From the cell containing the given text, extract its center point as (x, y) coordinate. 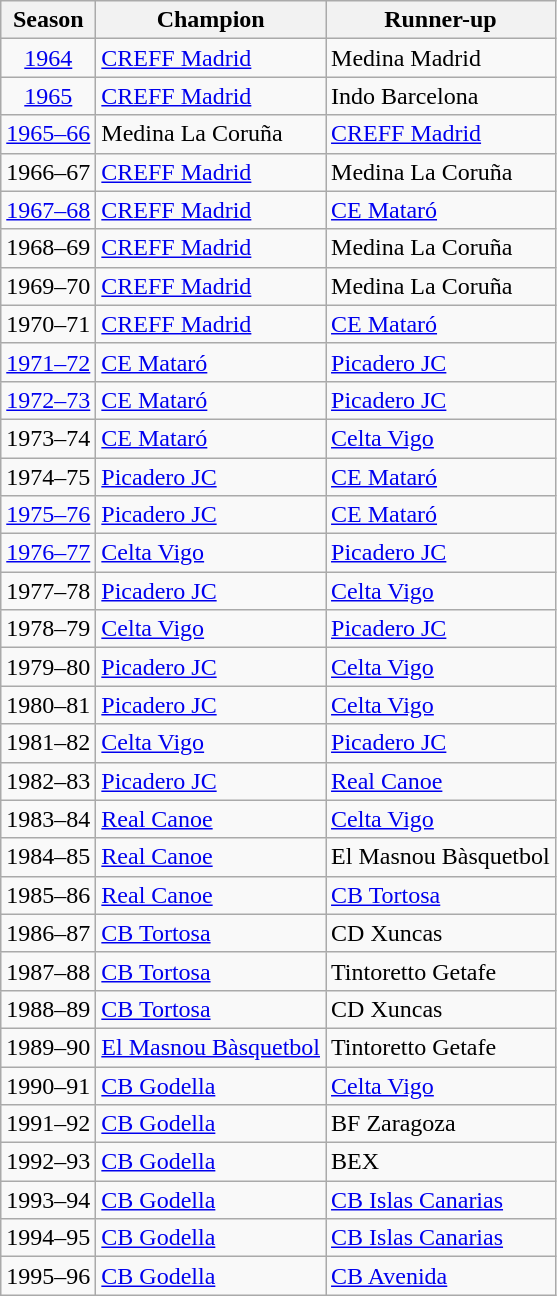
1977–78 (48, 591)
1994–95 (48, 1238)
1976–77 (48, 553)
1991–92 (48, 1124)
1985–86 (48, 895)
1982–83 (48, 781)
1969–70 (48, 286)
1965–66 (48, 134)
1987–88 (48, 971)
1964 (48, 58)
1972–73 (48, 400)
Runner-up (441, 20)
1965 (48, 96)
1978–79 (48, 629)
1973–74 (48, 438)
Indo Barcelona (441, 96)
1974–75 (48, 477)
BEX (441, 1162)
1992–93 (48, 1162)
1971–72 (48, 362)
1983–84 (48, 819)
1975–76 (48, 515)
Season (48, 20)
1981–82 (48, 743)
1984–85 (48, 857)
1970–71 (48, 324)
BF Zaragoza (441, 1124)
1968–69 (48, 248)
1995–96 (48, 1276)
1988–89 (48, 1009)
1993–94 (48, 1200)
1967–68 (48, 210)
CB Avenida (441, 1276)
1966–67 (48, 172)
Medina Madrid (441, 58)
Champion (211, 20)
1986–87 (48, 933)
1980–81 (48, 705)
1990–91 (48, 1085)
1979–80 (48, 667)
1989–90 (48, 1047)
